Locate the cell with the specified text and output its (X, Y) center coordinate. 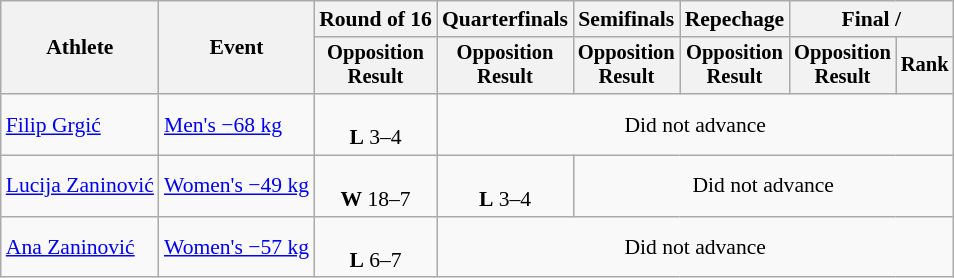
Rank (925, 66)
Event (236, 48)
Lucija Zaninović (80, 186)
Ana Zaninović (80, 248)
Women's −49 kg (236, 186)
Athlete (80, 48)
Quarterfinals (505, 19)
Semifinals (626, 19)
W 18–7 (376, 186)
Women's −57 kg (236, 248)
Final / (871, 19)
Men's −68 kg (236, 124)
Round of 16 (376, 19)
Filip Grgić (80, 124)
L 6–7 (376, 248)
Repechage (735, 19)
